Return the (x, y) coordinate for the center point of the cell that contains the specified text.  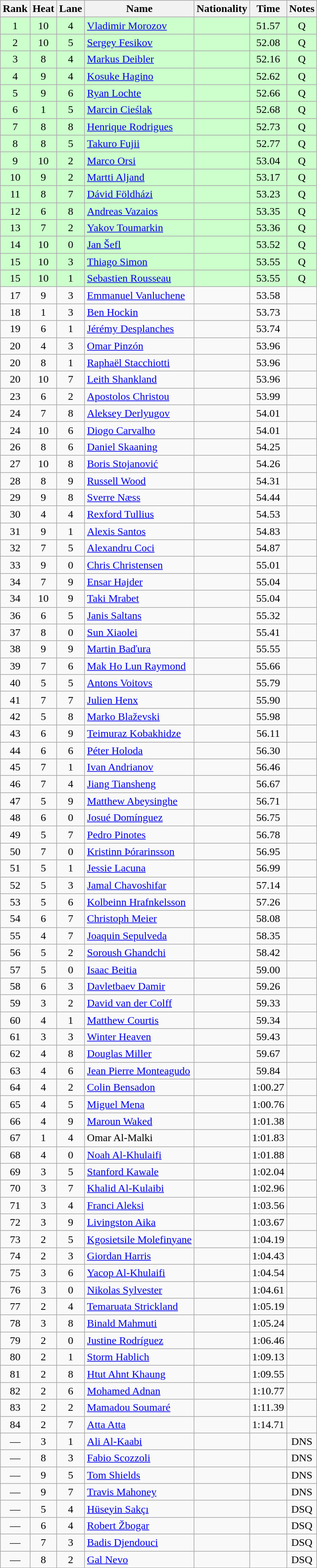
58 (15, 986)
Rexford Tullius (139, 515)
Tom Shields (139, 1475)
54.53 (268, 515)
Andreas Vazaios (139, 211)
56.75 (268, 818)
66 (15, 1121)
56.71 (268, 801)
Stanford Kawale (139, 1172)
13 (15, 228)
Nikolas Sylvester (139, 1290)
Diogo Carvalho (139, 430)
Markus Deibler (139, 59)
Sverre Næss (139, 498)
Taki Mrabet (139, 599)
Jean Pierre Monteagudo (139, 1071)
38 (15, 649)
Martti Aljand (139, 177)
78 (15, 1324)
Travis Mahoney (139, 1492)
Vladimir Morozov (139, 26)
60 (15, 1020)
Gal Nevo (139, 1559)
Ali Al-Kaabi (139, 1441)
Franci Aleksi (139, 1205)
Teimuraz Kobakhidze (139, 733)
Leith Shankland (139, 379)
Atta Atta (139, 1425)
Sergey Fesikov (139, 43)
54 (15, 919)
Isaac Beitia (139, 969)
54.31 (268, 480)
1:03.56 (268, 1205)
47 (15, 801)
1:04.61 (268, 1290)
Péter Holoda (139, 751)
Julien Henx (139, 700)
48 (15, 818)
56.67 (268, 784)
1:01.83 (268, 1138)
84 (15, 1425)
51.57 (268, 26)
29 (15, 498)
55.01 (268, 565)
69 (15, 1172)
18 (15, 312)
Matthew Courtis (139, 1020)
1:14.71 (268, 1425)
Ensar Hajder (139, 582)
68 (15, 1155)
17 (15, 295)
Kristinn Þórarinsson (139, 852)
Jan Šefl (139, 245)
56.30 (268, 751)
56.78 (268, 835)
Yacop Al-Khulaifi (139, 1273)
Marko Blaževski (139, 716)
67 (15, 1138)
80 (15, 1357)
Noah Al-Khulaifi (139, 1155)
44 (15, 751)
65 (15, 1104)
63 (15, 1071)
Jiang Tiansheng (139, 784)
Hüseyin Sakçı (139, 1509)
28 (15, 480)
Mamadou Soumaré (139, 1408)
36 (15, 616)
56.95 (268, 852)
Yakov Toumarkin (139, 228)
Daniel Skaaning (139, 447)
54.87 (268, 548)
Badis Djendouci (139, 1542)
52.16 (268, 59)
1:04.54 (268, 1273)
57.14 (268, 885)
23 (15, 396)
46 (15, 784)
53.17 (268, 177)
Binald Mahmuti (139, 1324)
Sun Xiaolei (139, 632)
52 (15, 885)
Ryan Lochte (139, 93)
55.55 (268, 649)
Livingston Aika (139, 1222)
55 (15, 936)
76 (15, 1290)
Takuro Fujii (139, 143)
Chris Christensen (139, 565)
43 (15, 733)
Fabio Scozzoli (139, 1458)
Temaruata Strickland (139, 1307)
Davletbaev Damir (139, 986)
14 (15, 245)
Douglas Miller (139, 1054)
54.26 (268, 464)
Miguel Mena (139, 1104)
33 (15, 565)
Winter Heaven (139, 1037)
Joaquin Sepulveda (139, 936)
Kosuke Hagino (139, 76)
59.34 (268, 1020)
Raphaël Stacchiotti (139, 363)
30 (15, 515)
27 (15, 464)
Aleksey Derlyugov (139, 413)
57.26 (268, 902)
51 (15, 868)
Pedro Pinotes (139, 835)
11 (15, 194)
52.62 (268, 76)
Giordan Harris (139, 1256)
Heat (43, 9)
Janis Saltans (139, 616)
71 (15, 1205)
Sebastien Rousseau (139, 279)
Marcin Cieślak (139, 110)
49 (15, 835)
Mak Ho Lun Raymond (139, 666)
Kolbeinn Hrafnkelsson (139, 902)
59.33 (268, 1003)
1:11.39 (268, 1408)
73 (15, 1239)
82 (15, 1391)
Marco Orsi (139, 160)
Alexis Santos (139, 531)
53.23 (268, 194)
55.98 (268, 716)
Boris Stojanović (139, 464)
Nationality (222, 9)
1:02.04 (268, 1172)
Christoph Meier (139, 919)
Rank (15, 9)
Kgosietsile Molefinyane (139, 1239)
59 (15, 1003)
52.73 (268, 127)
53.35 (268, 211)
81 (15, 1374)
40 (15, 683)
Jérémy Desplanches (139, 329)
26 (15, 447)
45 (15, 767)
54.25 (268, 447)
12 (15, 211)
Omar Al-Malki (139, 1138)
Robert Žbogar (139, 1525)
58.35 (268, 936)
54.83 (268, 531)
52.66 (268, 93)
1:06.46 (268, 1340)
Mohamed Adnan (139, 1391)
Martin Baďura (139, 649)
58.42 (268, 952)
54.44 (268, 498)
1:04.43 (268, 1256)
52.68 (268, 110)
53.74 (268, 329)
59.67 (268, 1054)
41 (15, 700)
77 (15, 1307)
Josué Domínguez (139, 818)
1:02.96 (268, 1189)
19 (15, 329)
39 (15, 666)
59.26 (268, 986)
Colin Bensadon (139, 1088)
57 (15, 969)
Maroun Waked (139, 1121)
53 (15, 902)
74 (15, 1256)
Emmanuel Vanluchene (139, 295)
1:09.55 (268, 1374)
55.66 (268, 666)
52.77 (268, 143)
1:05.24 (268, 1324)
75 (15, 1273)
55.32 (268, 616)
Storm Hablich (139, 1357)
72 (15, 1222)
59.00 (268, 969)
David van der Colff (139, 1003)
Khalid Al-Kulaibi (139, 1189)
Antons Voitovs (139, 683)
1:00.27 (268, 1088)
1:00.76 (268, 1104)
1:01.38 (268, 1121)
Notes (302, 9)
56.99 (268, 868)
58.08 (268, 919)
62 (15, 1054)
31 (15, 531)
70 (15, 1189)
37 (15, 632)
52.08 (268, 43)
56 (15, 952)
56.46 (268, 767)
59.84 (268, 1071)
55.79 (268, 683)
1:05.19 (268, 1307)
64 (15, 1088)
53.36 (268, 228)
1:10.77 (268, 1391)
50 (15, 852)
Ben Hockin (139, 312)
Omar Pinzón (139, 346)
1:04.19 (268, 1239)
Lane (71, 9)
79 (15, 1340)
83 (15, 1408)
53.58 (268, 295)
1:01.88 (268, 1155)
Jamal Chavoshifar (139, 885)
53.73 (268, 312)
56.11 (268, 733)
55.41 (268, 632)
1:03.67 (268, 1222)
53.52 (268, 245)
42 (15, 716)
Soroush Ghandchi (139, 952)
Russell Wood (139, 480)
Ivan Andrianov (139, 767)
59.43 (268, 1037)
Henrique Rodrigues (139, 127)
53.04 (268, 160)
Alexandru Coci (139, 548)
Time (268, 9)
53.99 (268, 396)
Apostolos Christou (139, 396)
Dávid Földházi (139, 194)
Matthew Abeysinghe (139, 801)
Justine Rodríguez (139, 1340)
32 (15, 548)
Jessie Lacuna (139, 868)
Thiago Simon (139, 262)
Htut Ahnt Khaung (139, 1374)
61 (15, 1037)
55.90 (268, 700)
Name (139, 9)
1:09.13 (268, 1357)
